Provide the [X, Y] coordinate of the cell's center where the given text is located.  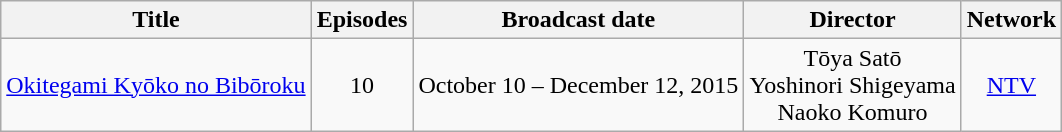
Director [852, 20]
Network [1011, 20]
Okitegami Kyōko no Bibōroku [156, 85]
Broadcast date [578, 20]
10 [362, 85]
October 10 – December 12, 2015 [578, 85]
Tōya SatōYoshinori ShigeyamaNaoko Komuro [852, 85]
NTV [1011, 85]
Title [156, 20]
Episodes [362, 20]
